For the text-containing cell, return its midpoint in (x, y) coordinate format. 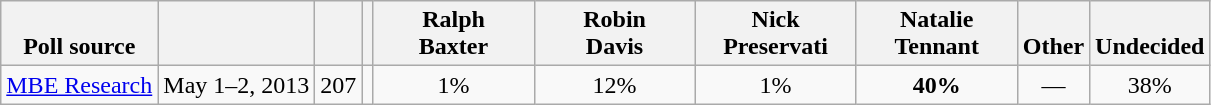
40% (936, 85)
Poll source (80, 34)
Other (1053, 34)
NickPreservati (776, 34)
RobinDavis (614, 34)
NatalieTennant (936, 34)
— (1053, 85)
207 (338, 85)
12% (614, 85)
MBE Research (80, 85)
May 1–2, 2013 (236, 85)
Undecided (1150, 34)
38% (1150, 85)
RalphBaxter (454, 34)
